Pinpoint the cell where the given text exists, returning its [X, Y] midpoint coordinate. 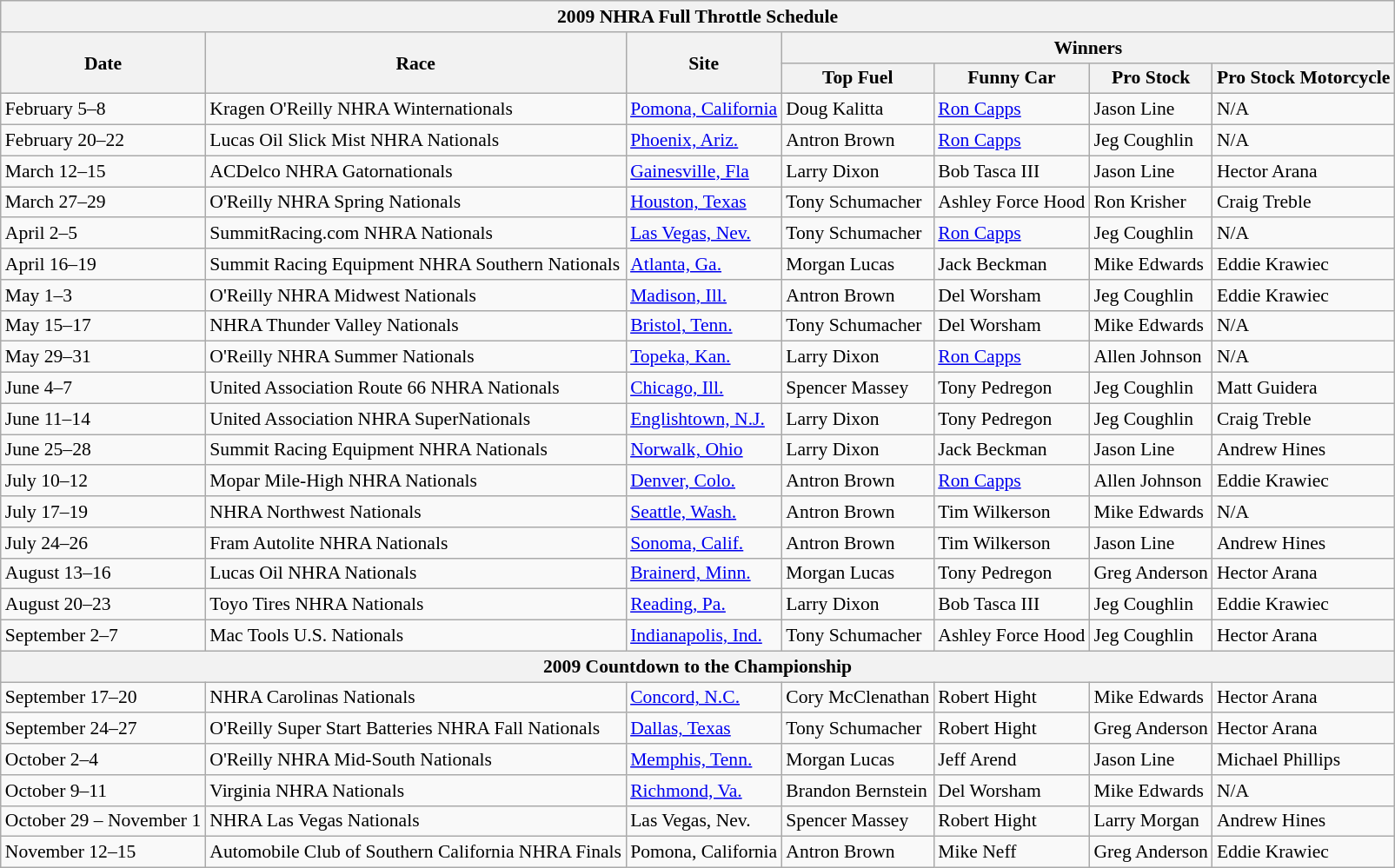
Reading, Pa. [704, 605]
Kragen O'Reilly NHRA Winternationals [415, 109]
March 12–15 [103, 171]
October 9–11 [103, 791]
Mac Tools U.S. Nationals [415, 636]
Summit Racing Equipment NHRA Nationals [415, 450]
Indianapolis, Ind. [704, 636]
Automobile Club of Southern California NHRA Finals [415, 852]
Dallas, Texas [704, 729]
June 25–28 [103, 450]
2009 NHRA Full Throttle Schedule [698, 17]
Memphis, Tenn. [704, 759]
Doug Kalitta [857, 109]
Topeka, Kan. [704, 357]
May 15–17 [103, 326]
November 12–15 [103, 852]
Funny Car [1012, 78]
July 24–26 [103, 543]
September 24–27 [103, 729]
Norwalk, Ohio [704, 450]
NHRA Thunder Valley Nationals [415, 326]
July 17–19 [103, 512]
May 1–3 [103, 295]
Mopar Mile-High NHRA Nationals [415, 481]
Cory McClenathan [857, 698]
Fram Autolite NHRA Nationals [415, 543]
Matt Guidera [1304, 388]
Lucas Oil NHRA Nationals [415, 573]
February 5–8 [103, 109]
Summit Racing Equipment NHRA Southern Nationals [415, 264]
June 11–14 [103, 419]
Pro Stock [1151, 78]
Brainerd, Minn. [704, 573]
October 29 – November 1 [103, 821]
May 29–31 [103, 357]
O'Reilly NHRA Spring Nationals [415, 202]
NHRA Carolinas Nationals [415, 698]
Lucas Oil Slick Mist NHRA Nationals [415, 141]
Seattle, Wash. [704, 512]
Mike Neff [1012, 852]
August 13–16 [103, 573]
NHRA Las Vegas Nationals [415, 821]
United Association NHRA SuperNationals [415, 419]
Race [415, 63]
Madison, Ill. [704, 295]
NHRA Northwest Nationals [415, 512]
SummitRacing.com NHRA Nationals [415, 234]
March 27–29 [103, 202]
O'Reilly NHRA Mid-South Nationals [415, 759]
Jeff Arend [1012, 759]
Brandon Bernstein [857, 791]
Gainesville, Fla [704, 171]
Phoenix, Ariz. [704, 141]
Larry Morgan [1151, 821]
April 2–5 [103, 234]
O'Reilly NHRA Midwest Nationals [415, 295]
Houston, Texas [704, 202]
ACDelco NHRA Gatornationals [415, 171]
Virginia NHRA Nationals [415, 791]
February 20–22 [103, 141]
Date [103, 63]
September 2–7 [103, 636]
Top Fuel [857, 78]
Pro Stock Motorcycle [1304, 78]
July 10–12 [103, 481]
Richmond, Va. [704, 791]
August 20–23 [103, 605]
Chicago, Ill. [704, 388]
October 2–4 [103, 759]
O'Reilly Super Start Batteries NHRA Fall Nationals [415, 729]
Denver, Colo. [704, 481]
Winners [1088, 48]
Atlanta, Ga. [704, 264]
Toyo Tires NHRA Nationals [415, 605]
Michael Phillips [1304, 759]
Ron Krisher [1151, 202]
O'Reilly NHRA Summer Nationals [415, 357]
June 4–7 [103, 388]
Concord, N.C. [704, 698]
Englishtown, N.J. [704, 419]
Site [704, 63]
2009 Countdown to the Championship [698, 666]
April 16–19 [103, 264]
Sonoma, Calif. [704, 543]
Bristol, Tenn. [704, 326]
United Association Route 66 NHRA Nationals [415, 388]
September 17–20 [103, 698]
